Pinpoint the cell where the given text exists, returning its [x, y] midpoint coordinate. 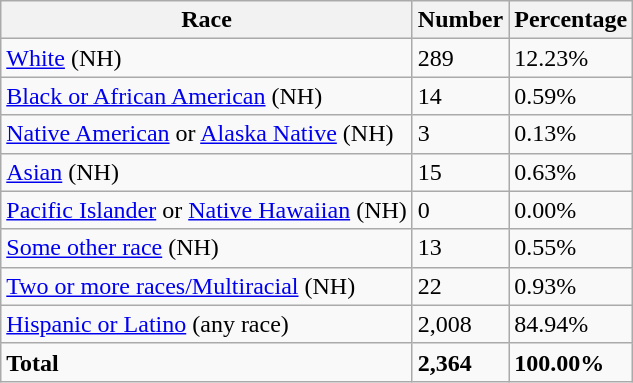
12.23% [571, 58]
0.13% [571, 134]
100.00% [571, 362]
0.59% [571, 96]
Native American or Alaska Native (NH) [207, 134]
15 [460, 172]
Race [207, 20]
0 [460, 210]
Some other race (NH) [207, 248]
22 [460, 286]
0.55% [571, 248]
Percentage [571, 20]
13 [460, 248]
Asian (NH) [207, 172]
2,364 [460, 362]
84.94% [571, 324]
0.00% [571, 210]
3 [460, 134]
0.93% [571, 286]
Number [460, 20]
Black or African American (NH) [207, 96]
Hispanic or Latino (any race) [207, 324]
2,008 [460, 324]
Pacific Islander or Native Hawaiian (NH) [207, 210]
White (NH) [207, 58]
Two or more races/Multiracial (NH) [207, 286]
289 [460, 58]
14 [460, 96]
0.63% [571, 172]
Total [207, 362]
